For the text-containing cell, return its midpoint in [X, Y] coordinate format. 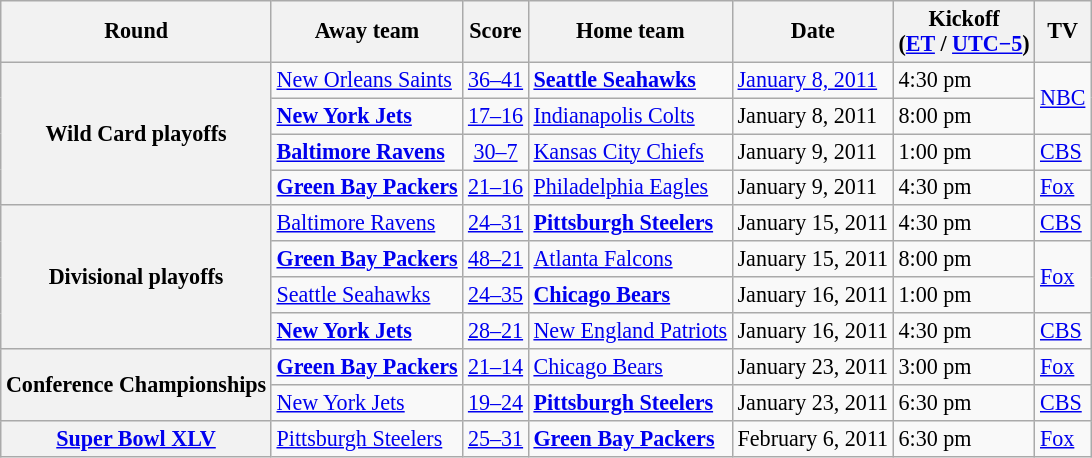
Wild Card playoffs [136, 134]
Indianapolis Colts [630, 116]
Philadelphia Eagles [630, 187]
17–16 [496, 116]
36–41 [496, 80]
TV [1063, 30]
Home team [630, 30]
Score [496, 30]
Date [812, 30]
Super Bowl XLV [136, 438]
February 6, 2011 [812, 438]
30–7 [496, 151]
48–21 [496, 259]
NBC [1063, 98]
Round [136, 30]
Divisional playoffs [136, 276]
Kickoff(ET / UTC−5) [964, 30]
21–14 [496, 366]
24–35 [496, 295]
28–21 [496, 330]
Conference Championships [136, 384]
New Orleans Saints [366, 80]
Atlanta Falcons [630, 259]
New England Patriots [630, 330]
Kansas City Chiefs [630, 151]
21–16 [496, 187]
Away team [366, 30]
3:00 pm [964, 366]
25–31 [496, 438]
24–31 [496, 223]
19–24 [496, 402]
